For the text-containing cell, return its midpoint in (X, Y) coordinate format. 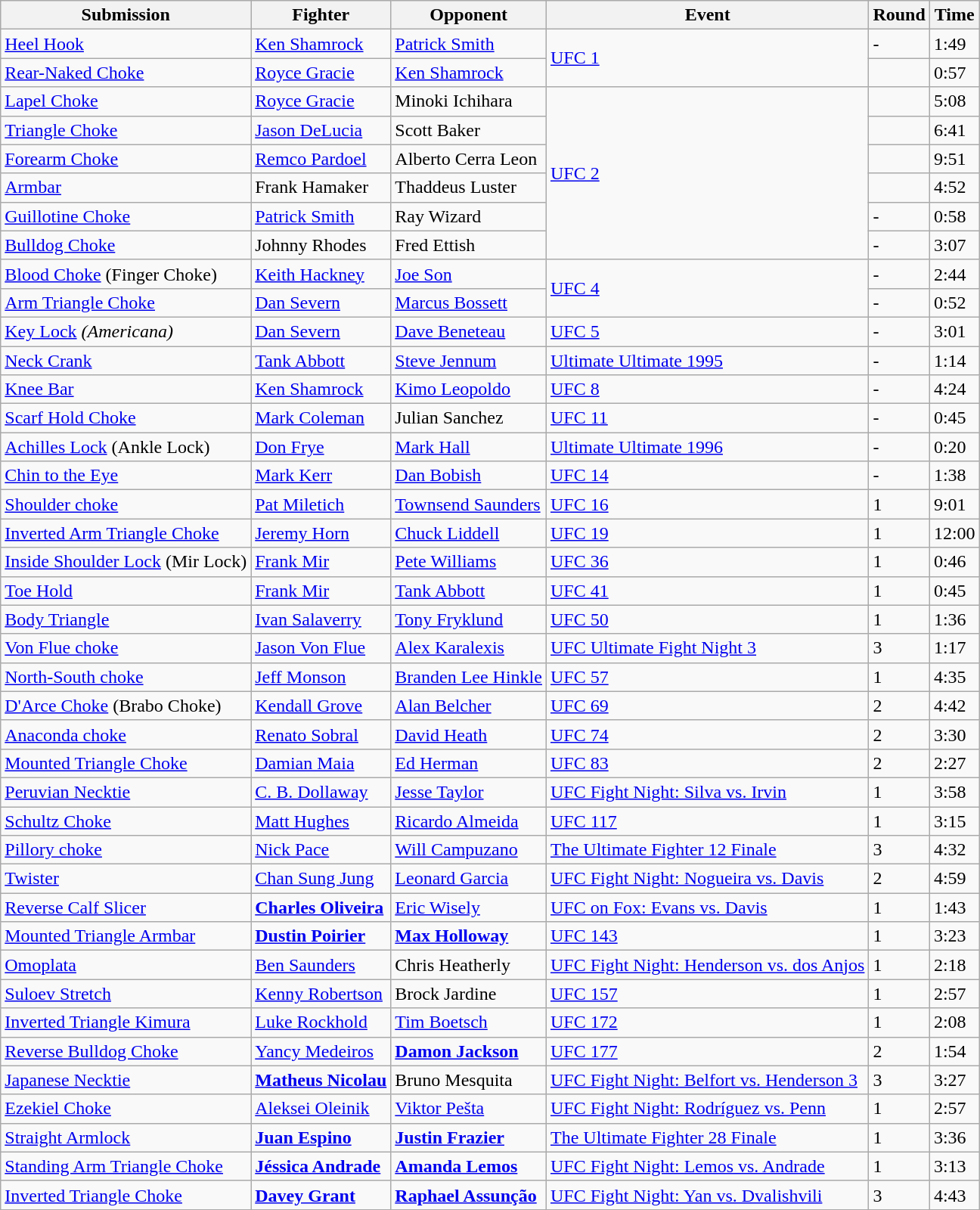
4:43 (954, 1195)
Pillory choke (126, 850)
Damon Jackson (469, 1051)
Von Flue choke (126, 648)
4:24 (954, 389)
UFC 69 (707, 706)
2:27 (954, 763)
0:57 (954, 73)
Don Frye (321, 447)
UFC Fight Night: Yan vs. Dvalishvili (707, 1195)
Ricardo Almeida (469, 821)
Inverted Triangle Kimura (126, 1022)
Lapel Choke (126, 101)
Mounted Triangle Choke (126, 763)
Julian Sanchez (469, 418)
4:52 (954, 188)
12:00 (954, 533)
Body Triangle (126, 619)
3:27 (954, 1080)
UFC 36 (707, 562)
Toe Hold (126, 591)
Round (899, 15)
UFC 177 (707, 1051)
Renato Sobral (321, 734)
UFC Fight Night: Henderson vs. dos Anjos (707, 965)
UFC 143 (707, 936)
5:08 (954, 101)
2:44 (954, 274)
Remco Pardoel (321, 159)
UFC Fight Night: Rodríguez vs. Penn (707, 1109)
Achilles Lock (Ankle Lock) (126, 447)
3:23 (954, 936)
Ed Herman (469, 763)
Reverse Bulldog Choke (126, 1051)
Ray Wizard (469, 216)
Mounted Triangle Armbar (126, 936)
6:41 (954, 130)
Nick Pace (321, 850)
Branden Lee Hinkle (469, 677)
Jeff Monson (321, 677)
Scott Baker (469, 130)
Rear-Naked Choke (126, 73)
Heel Hook (126, 44)
Joe Son (469, 274)
UFC 8 (707, 389)
UFC 83 (707, 763)
David Heath (469, 734)
UFC 57 (707, 677)
3:01 (954, 331)
4:35 (954, 677)
Dave Beneteau (469, 331)
Leonard Garcia (469, 879)
Luke Rockhold (321, 1022)
Matheus Nicolau (321, 1080)
UFC Fight Night: Belfort vs. Henderson 3 (707, 1080)
Chris Heatherly (469, 965)
Viktor Pešta (469, 1109)
Mark Coleman (321, 418)
Juan Espino (321, 1137)
Davey Grant (321, 1195)
Ben Saunders (321, 965)
D'Arce Choke (Brabo Choke) (126, 706)
Minoki Ichihara (469, 101)
3:15 (954, 821)
Inverted Triangle Choke (126, 1195)
UFC 41 (707, 591)
Alberto Cerra Leon (469, 159)
Kenny Robertson (321, 994)
2:08 (954, 1022)
Eric Wisely (469, 907)
Brock Jardine (469, 994)
UFC 19 (707, 533)
Raphael Assunção (469, 1195)
UFC 4 (707, 288)
3:36 (954, 1137)
Omoplata (126, 965)
Ultimate Ultimate 1996 (707, 447)
The Ultimate Fighter 28 Finale (707, 1137)
North-South choke (126, 677)
Dustin Poirier (321, 936)
UFC 11 (707, 418)
Kendall Grove (321, 706)
Shoulder choke (126, 504)
Jeremy Horn (321, 533)
Japanese Necktie (126, 1080)
0:58 (954, 216)
Jesse Taylor (469, 792)
Mark Kerr (321, 476)
Guillotine Choke (126, 216)
Keith Hackney (321, 274)
Event (707, 15)
Bulldog Choke (126, 245)
UFC 50 (707, 619)
UFC 5 (707, 331)
1:17 (954, 648)
Jason DeLucia (321, 130)
Jéssica Andrade (321, 1166)
3:30 (954, 734)
1:43 (954, 907)
Twister (126, 879)
UFC 1 (707, 58)
UFC 172 (707, 1022)
Mark Hall (469, 447)
Fighter (321, 15)
UFC 16 (707, 504)
3:07 (954, 245)
Johnny Rhodes (321, 245)
Dan Bobish (469, 476)
Ultimate Ultimate 1995 (707, 361)
UFC 2 (707, 173)
1:49 (954, 44)
Scarf Hold Choke (126, 418)
4:32 (954, 850)
Submission (126, 15)
C. B. Dollaway (321, 792)
UFC 117 (707, 821)
Inverted Arm Triangle Choke (126, 533)
9:01 (954, 504)
Marcus Bossett (469, 302)
Damian Maia (321, 763)
Chin to the Eye (126, 476)
Alan Belcher (469, 706)
Forearm Choke (126, 159)
Yancy Medeiros (321, 1051)
Triangle Choke (126, 130)
4:42 (954, 706)
Max Holloway (469, 936)
Kimo Leopoldo (469, 389)
Chan Sung Jung (321, 879)
Aleksei Oleinik (321, 1109)
0:46 (954, 562)
Charles Oliveira (321, 907)
Townsend Saunders (469, 504)
Ivan Salaverry (321, 619)
Suloev Stretch (126, 994)
Pete Williams (469, 562)
Blood Choke (Finger Choke) (126, 274)
1:36 (954, 619)
UFC Fight Night: Lemos vs. Andrade (707, 1166)
Time (954, 15)
Alex Karalexis (469, 648)
2:18 (954, 965)
3:58 (954, 792)
Opponent (469, 15)
Will Campuzano (469, 850)
Key Lock (Americana) (126, 331)
4:59 (954, 879)
Chuck Liddell (469, 533)
9:51 (954, 159)
Inside Shoulder Lock (Mir Lock) (126, 562)
Tim Boetsch (469, 1022)
UFC Fight Night: Silva vs. Irvin (707, 792)
UFC 14 (707, 476)
1:14 (954, 361)
UFC 74 (707, 734)
Knee Bar (126, 389)
Reverse Calf Slicer (126, 907)
UFC on Fox: Evans vs. Davis (707, 907)
Straight Armlock (126, 1137)
Thaddeus Luster (469, 188)
Tony Fryklund (469, 619)
UFC 157 (707, 994)
Fred Ettish (469, 245)
Ezekiel Choke (126, 1109)
Neck Crank (126, 361)
Pat Miletich (321, 504)
UFC Ultimate Fight Night 3 (707, 648)
Schultz Choke (126, 821)
UFC Fight Night: Nogueira vs. Davis (707, 879)
Steve Jennum (469, 361)
Arm Triangle Choke (126, 302)
0:52 (954, 302)
Bruno Mesquita (469, 1080)
Matt Hughes (321, 821)
3:13 (954, 1166)
Amanda Lemos (469, 1166)
Anaconda choke (126, 734)
1:38 (954, 476)
Frank Hamaker (321, 188)
1:54 (954, 1051)
0:20 (954, 447)
Peruvian Necktie (126, 792)
Jason Von Flue (321, 648)
Standing Arm Triangle Choke (126, 1166)
The Ultimate Fighter 12 Finale (707, 850)
Armbar (126, 188)
Justin Frazier (469, 1137)
